Search for the cell housing the specified text and yield its (x, y) center coordinate. 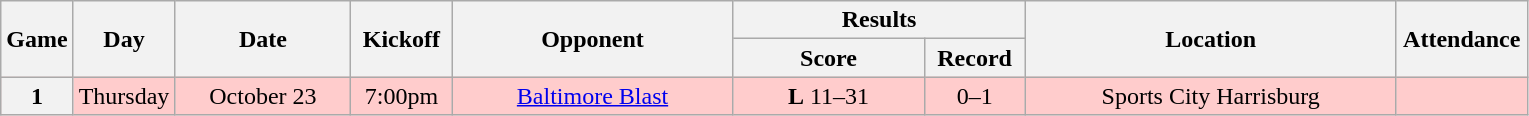
Sports City Harrisburg (1210, 96)
Date (263, 39)
Opponent (592, 39)
1 (37, 96)
October 23 (263, 96)
Location (1210, 39)
Thursday (124, 96)
0–1 (974, 96)
Results (879, 20)
Record (974, 58)
Kickoff (402, 39)
Score (828, 58)
L 11–31 (828, 96)
Day (124, 39)
7:00pm (402, 96)
Attendance (1462, 39)
Game (37, 39)
Baltimore Blast (592, 96)
